Identify which cell holds the provided text, then report its (X, Y) central coordinate. 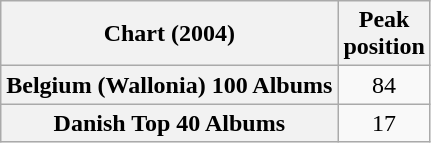
17 (384, 123)
Belgium (Wallonia) 100 Albums (170, 85)
84 (384, 85)
Danish Top 40 Albums (170, 123)
Chart (2004) (170, 34)
Peakposition (384, 34)
